Determine the (x, y) coordinate at the center of the cell enclosing the given text.  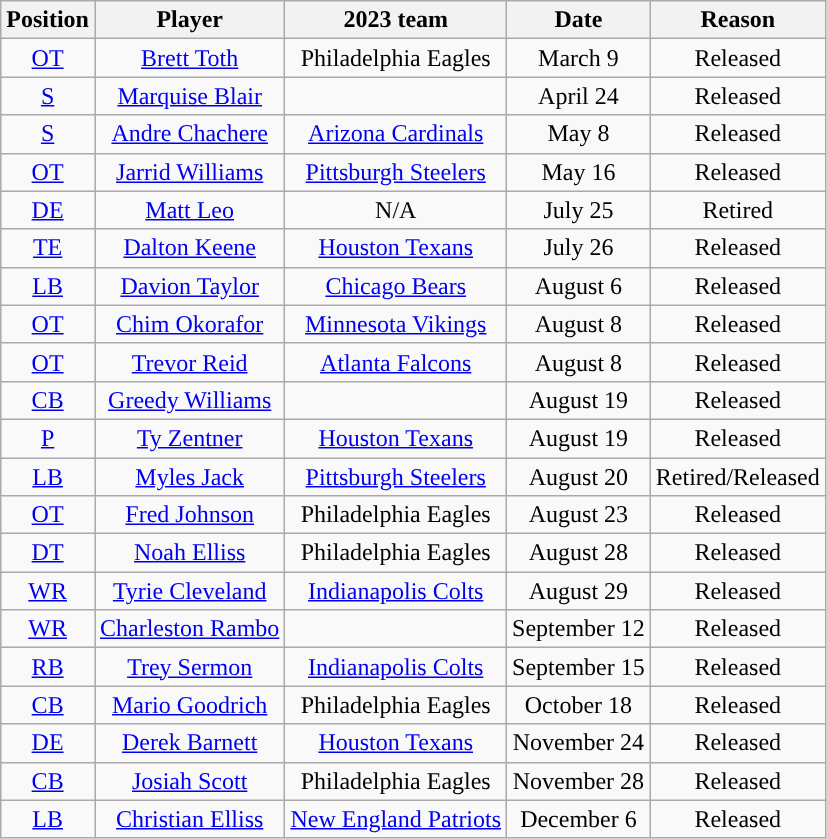
September 12 (579, 629)
December 6 (579, 819)
Noah Elliss (189, 553)
Dalton Keene (189, 248)
Christian Elliss (189, 819)
Position (48, 20)
DT (48, 553)
RB (48, 667)
Player (189, 20)
April 24 (579, 96)
TE (48, 248)
Charleston Rambo (189, 629)
Retired (738, 210)
N/A (396, 210)
Atlanta Falcons (396, 362)
Matt Leo (189, 210)
Greedy Williams (189, 400)
2023 team (396, 20)
Davion Taylor (189, 286)
May 8 (579, 134)
Trevor Reid (189, 362)
Mario Goodrich (189, 705)
August 6 (579, 286)
Tyrie Cleveland (189, 591)
August 20 (579, 477)
May 16 (579, 172)
August 29 (579, 591)
October 18 (579, 705)
July 26 (579, 248)
Minnesota Vikings (396, 324)
March 9 (579, 58)
September 15 (579, 667)
November 24 (579, 743)
Reason (738, 20)
P (48, 438)
Chim Okorafor (189, 324)
Trey Sermon (189, 667)
Date (579, 20)
Ty Zentner (189, 438)
August 28 (579, 553)
New England Patriots (396, 819)
July 25 (579, 210)
Andre Chachere (189, 134)
Brett Toth (189, 58)
Jarrid Williams (189, 172)
Arizona Cardinals (396, 134)
Fred Johnson (189, 515)
Retired/Released (738, 477)
Myles Jack (189, 477)
Marquise Blair (189, 96)
November 28 (579, 781)
Josiah Scott (189, 781)
Derek Barnett (189, 743)
August 23 (579, 515)
Chicago Bears (396, 286)
